Capture the cell that displays the provided text and extract its (X, Y) central coordinate. 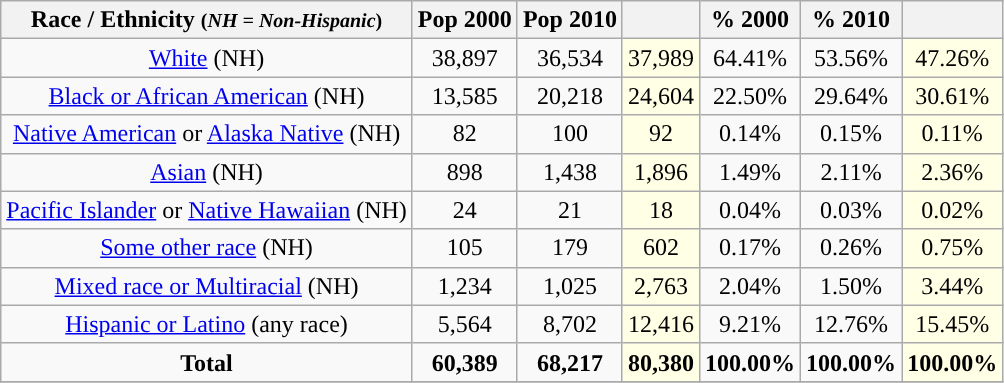
22.50% (750, 96)
12,416 (660, 324)
Pop 2010 (570, 20)
47.26% (952, 58)
3.44% (952, 286)
2,763 (660, 286)
2.36% (952, 172)
1,234 (464, 286)
24,604 (660, 96)
0.14% (750, 134)
0.03% (852, 210)
5,564 (464, 324)
1,438 (570, 172)
1,025 (570, 286)
82 (464, 134)
21 (570, 210)
0.15% (852, 134)
Some other race (NH) (207, 248)
92 (660, 134)
64.41% (750, 58)
Total (207, 362)
12.76% (852, 324)
0.04% (750, 210)
60,389 (464, 362)
Mixed race or Multiracial (NH) (207, 286)
1.50% (852, 286)
9.21% (750, 324)
8,702 (570, 324)
68,217 (570, 362)
% 2010 (852, 20)
18 (660, 210)
0.75% (952, 248)
37,989 (660, 58)
20,218 (570, 96)
Black or African American (NH) (207, 96)
Native American or Alaska Native (NH) (207, 134)
0.26% (852, 248)
179 (570, 248)
Hispanic or Latino (any race) (207, 324)
15.45% (952, 324)
Pacific Islander or Native Hawaiian (NH) (207, 210)
0.17% (750, 248)
Asian (NH) (207, 172)
29.64% (852, 96)
38,897 (464, 58)
2.04% (750, 286)
36,534 (570, 58)
80,380 (660, 362)
White (NH) (207, 58)
24 (464, 210)
53.56% (852, 58)
Pop 2000 (464, 20)
30.61% (952, 96)
13,585 (464, 96)
602 (660, 248)
% 2000 (750, 20)
1,896 (660, 172)
0.11% (952, 134)
898 (464, 172)
1.49% (750, 172)
0.02% (952, 210)
2.11% (852, 172)
Race / Ethnicity (NH = Non-Hispanic) (207, 20)
105 (464, 248)
100 (570, 134)
